Capture the cell that displays the provided text and extract its (x, y) central coordinate. 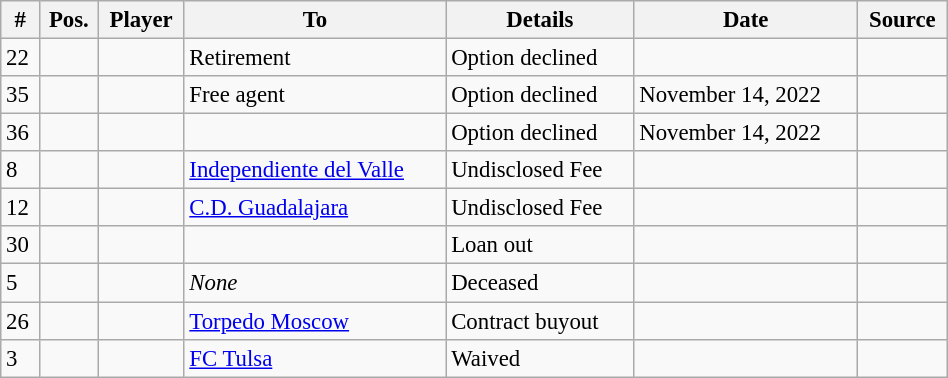
22 (20, 58)
C.D. Guadalajara (315, 208)
35 (20, 95)
Details (540, 20)
None (315, 283)
Date (746, 20)
Torpedo Moscow (315, 321)
Source (902, 20)
Retirement (315, 58)
12 (20, 208)
Loan out (540, 245)
Pos. (70, 20)
26 (20, 321)
Independiente del Valle (315, 170)
FC Tulsa (315, 358)
30 (20, 245)
5 (20, 283)
8 (20, 170)
3 (20, 358)
Player (141, 20)
Contract buyout (540, 321)
Free agent (315, 95)
To (315, 20)
# (20, 20)
36 (20, 133)
Waived (540, 358)
Deceased (540, 283)
